Return the [x, y] coordinate for the center point of the cell that contains the specified text.  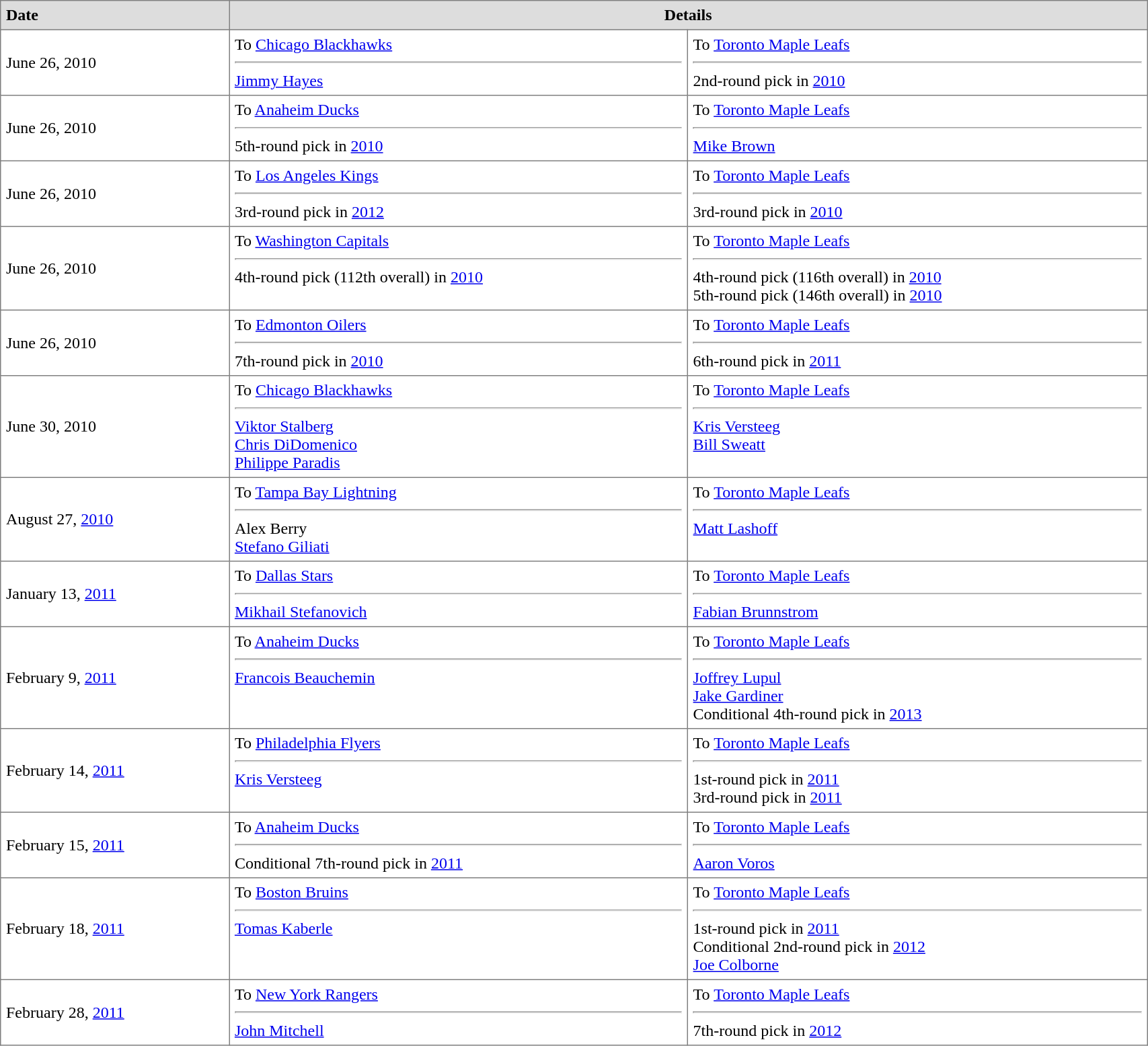
To Toronto Maple Leafs Fabian Brunnstrom [917, 594]
To Toronto Maple Leafs4th-round pick (116th overall) in 20105th-round pick (146th overall) in 2010 [917, 268]
To Toronto Maple Leafs 1st-round pick in 2011Conditional 2nd-round pick in 2012Joe Colborne [917, 929]
To Toronto Maple Leafs6th-round pick in 2011 [917, 343]
To Anaheim Ducks Francois Beauchemin [459, 678]
February 18, 2011 [115, 929]
February 9, 2011 [115, 678]
To Toronto Maple Leafs Matt Lashoff [917, 519]
February 14, 2011 [115, 770]
To Toronto Maple LeafsMike Brown [917, 128]
To Chicago BlackhawksJimmy Hayes [459, 63]
To Toronto Maple LeafsKris VersteegBill Sweatt [917, 427]
February 15, 2011 [115, 845]
To New York Rangers John Mitchell [459, 1012]
To Philadelphia Flyers Kris Versteeg [459, 770]
To Toronto Maple Leafs2nd-round pick in 2010 [917, 63]
To Chicago BlackhawksViktor StalbergChris DiDomenicoPhilippe Paradis [459, 427]
To Washington Capitals4th-round pick (112th overall) in 2010 [459, 268]
To Boston Bruins Tomas Kaberle [459, 929]
Details [689, 15]
January 13, 2011 [115, 594]
To Edmonton Oilers7th-round pick in 2010 [459, 343]
To Toronto Maple Leafs 1st-round pick in 20113rd-round pick in 2011 [917, 770]
To Toronto Maple Leafs3rd-round pick in 2010 [917, 194]
To Toronto Maple Leafs Joffrey LupulJake GardinerConditional 4th-round pick in 2013 [917, 678]
To Anaheim Ducks5th-round pick in 2010 [459, 128]
To Dallas Stars Mikhail Stefanovich [459, 594]
To Anaheim Ducks Conditional 7th-round pick in 2011 [459, 845]
August 27, 2010 [115, 519]
Date [115, 15]
February 28, 2011 [115, 1012]
To Toronto Maple Leafs Aaron Voros [917, 845]
To Toronto Maple Leafs 7th-round pick in 2012 [917, 1012]
June 30, 2010 [115, 427]
To Tampa Bay Lightning Alex BerryStefano Giliati [459, 519]
To Los Angeles Kings3rd-round pick in 2012 [459, 194]
